For the text-containing cell, return its midpoint in (X, Y) coordinate format. 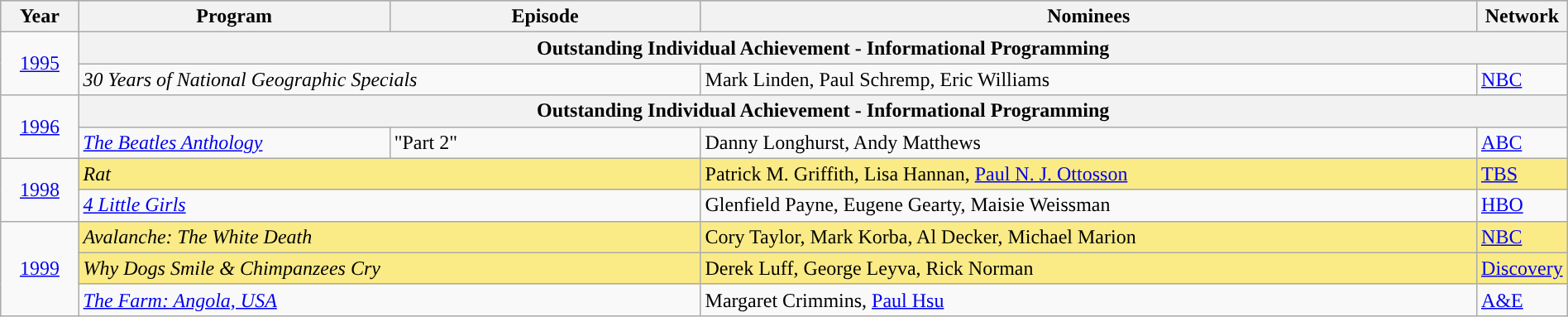
Mark Linden, Paul Schremp, Eric Williams (1088, 79)
Derek Luff, George Leyva, Rick Norman (1088, 268)
1995 (40, 64)
Episode (545, 17)
30 Years of National Geographic Specials (390, 79)
1998 (40, 190)
Why Dogs Smile & Chimpanzees Cry (390, 268)
A&E (1523, 300)
TBS (1523, 174)
Program (234, 17)
Avalanche: The White Death (390, 237)
Cory Taylor, Mark Korba, Al Decker, Michael Marion (1088, 237)
Nominees (1088, 17)
Network (1523, 17)
Patrick M. Griffith, Lisa Hannan, Paul N. J. Ottosson (1088, 174)
Rat (390, 174)
1996 (40, 127)
4 Little Girls (390, 205)
Glenfield Payne, Eugene Gearty, Maisie Weissman (1088, 205)
Margaret Crimmins, Paul Hsu (1088, 300)
Discovery (1523, 268)
ABC (1523, 142)
"Part 2" (545, 142)
The Farm: Angola, USA (390, 300)
The Beatles Anthology (234, 142)
HBO (1523, 205)
Year (40, 17)
Danny Longhurst, Andy Matthews (1088, 142)
1999 (40, 268)
